Determine the [x, y] coordinate at the center of the cell enclosing the given text.  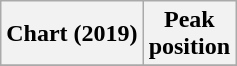
Chart (2019) [72, 34]
Peakposition [189, 34]
